Identify which cell holds the provided text, then report its [x, y] central coordinate. 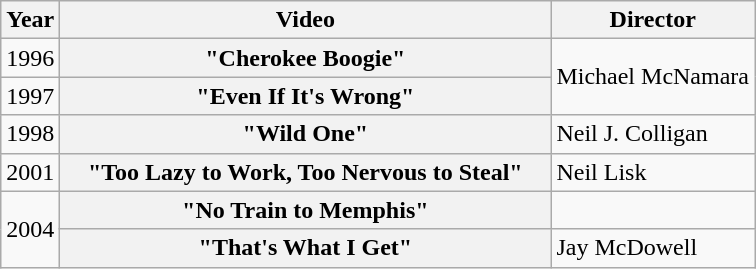
Michael McNamara [653, 77]
Year [30, 20]
"Even If It's Wrong" [306, 96]
"No Train to Memphis" [306, 210]
2004 [30, 229]
"Wild One" [306, 134]
1998 [30, 134]
Video [306, 20]
"That's What I Get" [306, 248]
Neil Lisk [653, 172]
Director [653, 20]
"Too Lazy to Work, Too Nervous to Steal" [306, 172]
1997 [30, 96]
Neil J. Colligan [653, 134]
1996 [30, 58]
"Cherokee Boogie" [306, 58]
Jay McDowell [653, 248]
2001 [30, 172]
